Detect which cell encompasses the target text, then output its (X, Y) center coordinate. 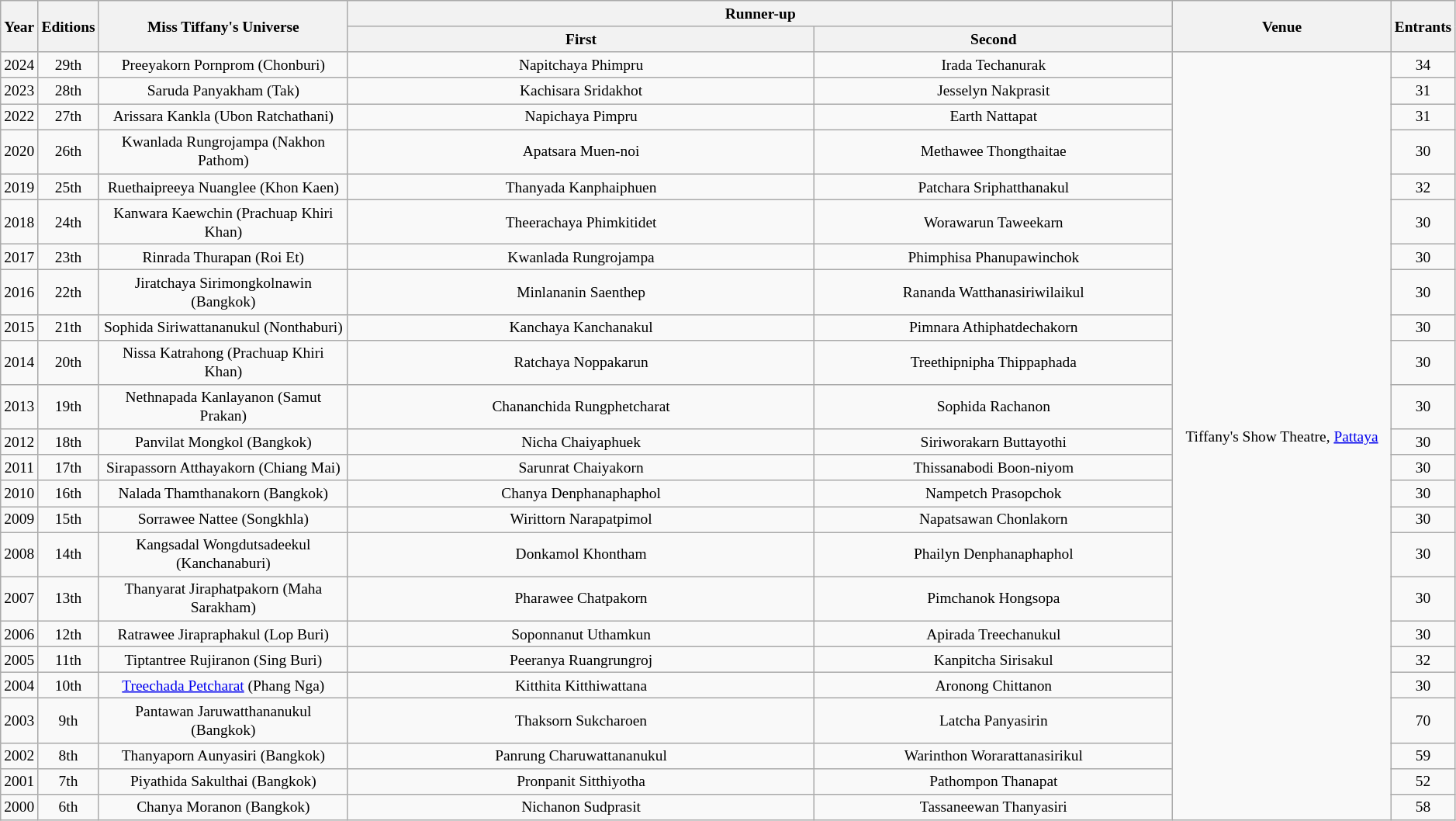
25th (68, 186)
Sophida Siriwattananukul (Nonthaburi) (223, 327)
Earth Nattapat (994, 116)
Kanwara Kaewchin (Prachuap Khiri Khan) (223, 222)
Worawarun Taweekarn (994, 222)
Nampetch Prasopchok (994, 494)
Pharawee Chatpakorn (580, 599)
2024 (19, 65)
Donkamol Khontham (580, 554)
Irada Techanurak (994, 65)
Nethnapada Kanlayanon (Samut Prakan) (223, 407)
Sarunrat Chaiyakorn (580, 467)
Pathompon Thanapat (994, 781)
Tiffany's Show Theatre, Pattaya (1281, 436)
Pimchanok Hongsopa (994, 599)
12th (68, 633)
Warinthon Worarattanasirikul (994, 756)
Tassaneewan Thanyasiri (994, 807)
Treethipnipha Thippaphada (994, 362)
2006 (19, 633)
26th (68, 152)
58 (1423, 807)
Ratrawee Jirapraphakul (Lop Buri) (223, 633)
Editions (68, 26)
29th (68, 65)
2013 (19, 407)
Phailyn Denphanaphaphol (994, 554)
Kwanlada Rungrojampa (Nakhon Pathom) (223, 152)
16th (68, 494)
19th (68, 407)
2005 (19, 660)
2011 (19, 467)
Kwanlada Rungrojampa (580, 258)
2022 (19, 116)
Pantawan Jaruwatthananukul (Bangkok) (223, 720)
24th (68, 222)
59 (1423, 756)
2007 (19, 599)
Tiptantree Rujiranon (Sing Buri) (223, 660)
6th (68, 807)
2023 (19, 90)
2017 (19, 258)
Panrung Charuwattananukul (580, 756)
2014 (19, 362)
Piyathida Sakulthai (Bangkok) (223, 781)
70 (1423, 720)
Preeyakorn Pornprom (Chonburi) (223, 65)
Year (19, 26)
Minlananin Saenthep (580, 292)
Venue (1281, 26)
Theerachaya Phimkitidet (580, 222)
2002 (19, 756)
Thissanabodi Boon-niyom (994, 467)
Nalada Thamthanakorn (Bangkok) (223, 494)
2001 (19, 781)
Runner-up (760, 14)
17th (68, 467)
Pimnara Athiphatdechakorn (994, 327)
Nichanon Sudprasit (580, 807)
Latcha Panyasirin (994, 720)
52 (1423, 781)
34 (1423, 65)
2010 (19, 494)
Siriworakarn Buttayothi (994, 442)
Pronpanit Sitthiyotha (580, 781)
27th (68, 116)
Kachisara Sridakhot (580, 90)
2003 (19, 720)
14th (68, 554)
Rananda Watthanasiriwilaikul (994, 292)
Apirada Treechanukul (994, 633)
2020 (19, 152)
Phimphisa Phanupawinchok (994, 258)
Patchara Sriphatthanakul (994, 186)
2008 (19, 554)
18th (68, 442)
Chanya Denphanaphaphol (580, 494)
2015 (19, 327)
10th (68, 686)
8th (68, 756)
Nicha Chaiyaphuek (580, 442)
Nissa Katrahong (Prachuap Khiri Khan) (223, 362)
13th (68, 599)
Soponnanut Uthamkun (580, 633)
Sorrawee Nattee (Songkhla) (223, 518)
11th (68, 660)
Jesselyn Nakprasit (994, 90)
First (580, 39)
21th (68, 327)
22th (68, 292)
2000 (19, 807)
Thanyarat Jiraphatpakorn (Maha Sarakham) (223, 599)
Kanchaya Kanchanakul (580, 327)
9th (68, 720)
Thanyaporn Aunyasiri (Bangkok) (223, 756)
Napichaya Pimpru (580, 116)
23th (68, 258)
2018 (19, 222)
Methawee Thongthaitae (994, 152)
20th (68, 362)
Saruda Panyakham (Tak) (223, 90)
Napatsawan Chonlakorn (994, 518)
Kangsadal Wongdutsadeekul (Kanchanaburi) (223, 554)
Sophida Rachanon (994, 407)
Chananchida Rungphetcharat (580, 407)
2004 (19, 686)
Arissara Kankla (Ubon Ratchathani) (223, 116)
2012 (19, 442)
Aronong Chittanon (994, 686)
7th (68, 781)
2016 (19, 292)
15th (68, 518)
Miss Tiffany's Universe (223, 26)
Panvilat Mongkol (Bangkok) (223, 442)
Ruethaipreeya Nuanglee (Khon Kaen) (223, 186)
Treechada Petcharat (Phang Nga) (223, 686)
Thaksorn Sukcharoen (580, 720)
2019 (19, 186)
Peeranya Ruangrungroj (580, 660)
Ratchaya Noppakarun (580, 362)
Jiratchaya Sirimongkolnawin (Bangkok) (223, 292)
Rinrada Thurapan (Roi Et) (223, 258)
Kanpitcha Sirisakul (994, 660)
Entrants (1423, 26)
Apatsara Muen-noi (580, 152)
28th (68, 90)
Chanya Moranon (Bangkok) (223, 807)
Kitthita Kitthiwattana (580, 686)
Thanyada Kanphaiphuen (580, 186)
Sirapassorn Atthayakorn (Chiang Mai) (223, 467)
2009 (19, 518)
Second (994, 39)
Napitchaya Phimpru (580, 65)
Wirittorn Narapatpimol (580, 518)
